From the cell containing the given text, extract its center point as (X, Y) coordinate. 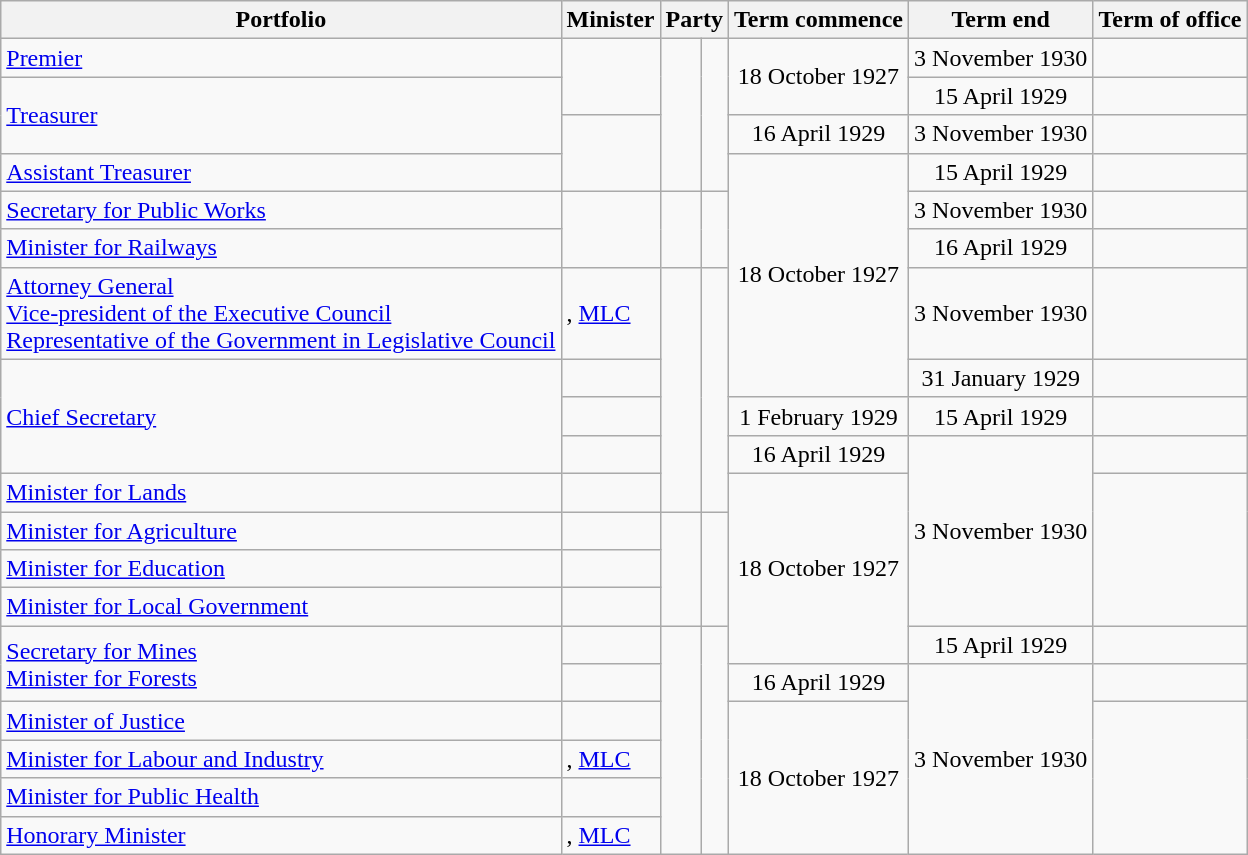
Term commence (818, 20)
1 February 1929 (818, 416)
Premier (281, 58)
Minister for Public Health (281, 797)
Attorney GeneralVice-president of the Executive CouncilRepresentative of the Government in Legislative Council (281, 313)
Secretary for MinesMinister for Forests (281, 664)
Minister for Education (281, 569)
Secretary for Public Works (281, 210)
Term end (1001, 20)
Minister (610, 20)
Party (694, 20)
Minister for Lands (281, 492)
Honorary Minister (281, 835)
Treasurer (281, 115)
Minister for Labour and Industry (281, 759)
Minister for Railways (281, 248)
Portfolio (281, 20)
31 January 1929 (1001, 378)
Minister for Agriculture (281, 531)
Term of office (1170, 20)
Assistant Treasurer (281, 172)
Minister of Justice (281, 721)
Chief Secretary (281, 416)
Minister for Local Government (281, 607)
